Scan for the cell matching the given text and deliver its (X, Y) coordinate at center. 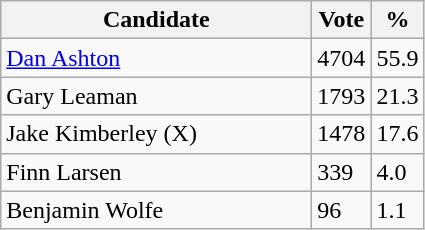
1478 (342, 134)
Jake Kimberley (X) (156, 134)
17.6 (398, 134)
Dan Ashton (156, 58)
1.1 (398, 210)
Gary Leaman (156, 96)
Vote (342, 20)
4.0 (398, 172)
21.3 (398, 96)
Benjamin Wolfe (156, 210)
55.9 (398, 58)
% (398, 20)
1793 (342, 96)
4704 (342, 58)
Candidate (156, 20)
96 (342, 210)
339 (342, 172)
Finn Larsen (156, 172)
